From the cell containing the given text, extract its center point as [x, y] coordinate. 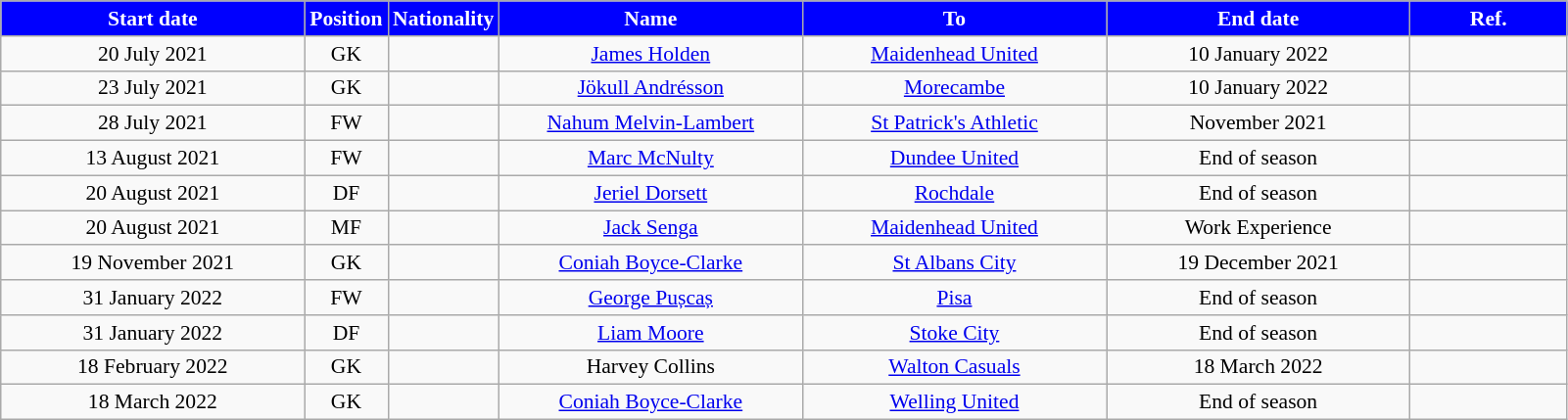
End date [1259, 19]
Nationality [443, 19]
Position [347, 19]
Ref. [1489, 19]
St Albans City [954, 263]
Nahum Melvin-Lambert [650, 123]
23 July 2021 [153, 88]
George Pușcaș [650, 298]
Harvey Collins [650, 367]
19 November 2021 [153, 263]
To [954, 19]
James Holden [650, 54]
13 August 2021 [153, 159]
November 2021 [1259, 123]
Jökull Andrésson [650, 88]
MF [347, 228]
Dundee United [954, 159]
18 February 2022 [153, 367]
20 July 2021 [153, 54]
Jack Senga [650, 228]
Pisa [954, 298]
28 July 2021 [153, 123]
St Patrick's Athletic [954, 123]
19 December 2021 [1259, 263]
Start date [153, 19]
Stoke City [954, 333]
Morecambe [954, 88]
Jeriel Dorsett [650, 193]
Rochdale [954, 193]
Name [650, 19]
Walton Casuals [954, 367]
Marc McNulty [650, 159]
Welling United [954, 402]
Liam Moore [650, 333]
Work Experience [1259, 228]
